Locate the cell with the specified text and output its [x, y] center coordinate. 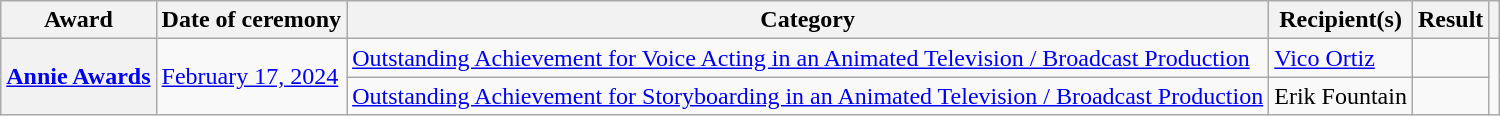
Annie Awards [78, 77]
Vico Ortiz [1341, 58]
Erik Fountain [1341, 96]
Outstanding Achievement for Voice Acting in an Animated Television / Broadcast Production [808, 58]
Result [1450, 20]
Recipient(s) [1341, 20]
Outstanding Achievement for Storyboarding in an Animated Television / Broadcast Production [808, 96]
February 17, 2024 [252, 77]
Date of ceremony [252, 20]
Award [78, 20]
Category [808, 20]
